Identify which cell holds the provided text, then report its [x, y] central coordinate. 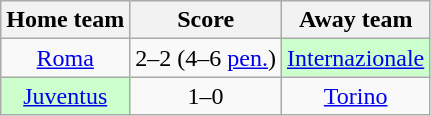
Roma [66, 58]
Internazionale [355, 58]
Home team [66, 20]
Score [206, 20]
2–2 (4–6 pen.) [206, 58]
1–0 [206, 96]
Juventus [66, 96]
Away team [355, 20]
Torino [355, 96]
